From the cell containing the given text, extract its center point as (X, Y) coordinate. 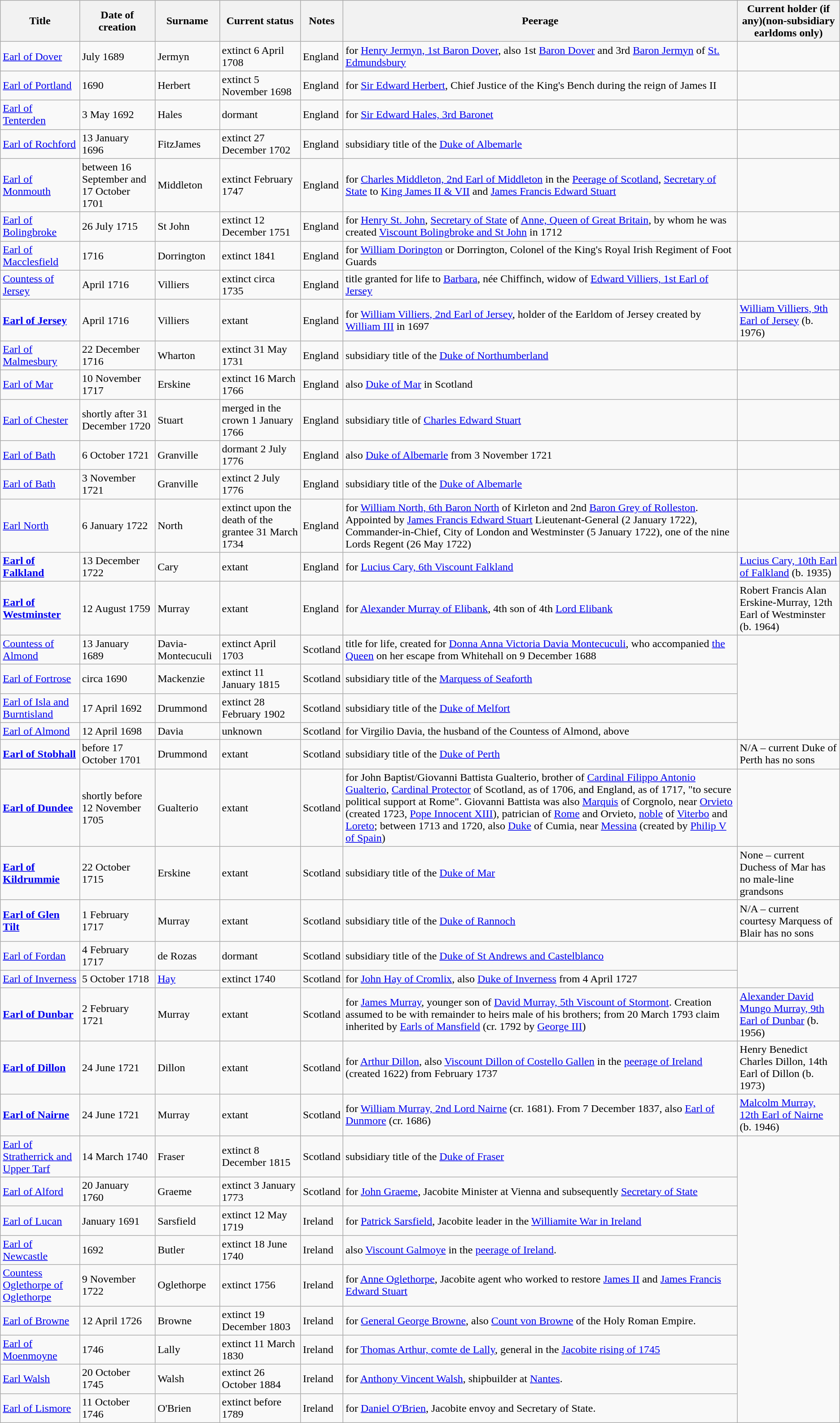
2 February 1721 (118, 1014)
for William Dorington or Dorrington, Colonel of the King's Royal Irish Regiment of Foot Guards (540, 256)
FitzJames (188, 144)
extinct before 1789 (260, 1408)
extinct 3 January 1773 (260, 1192)
January 1691 (118, 1221)
Lucius Cary, 10th Earl of Falkland (b. 1935) (788, 567)
Earl of Moenmoyne (40, 1350)
extinct 26 October 1884 (260, 1379)
for Anne Oglethorpe, Jacobite agent who worked to restore James II and James Francis Edward Stuart (540, 1285)
Wharton (188, 355)
Earl of Dover (40, 57)
extinct 28 February 1902 (260, 708)
3 November 1721 (118, 485)
13 December 1722 (118, 567)
for Alexander Murray of Elibank, 4th son of 4th Lord Elibank (540, 609)
1716 (118, 256)
Earl of Rochford (40, 144)
Earl of Stobhall (40, 754)
for Charles Middleton, 2nd Earl of Middleton in the Peerage of Scotland, Secretary of State to King James II & VII and James Francis Edward Stuart (540, 185)
N/A – current courtesy Marquess of Blair has no sons (788, 920)
Earl of Inverness (40, 979)
13 January 1689 (118, 650)
Graeme (188, 1192)
Earl of Browne (40, 1320)
5 October 1718 (118, 979)
Hales (188, 115)
Peerage (540, 21)
unknown (260, 731)
Herbert (188, 85)
Countess of Jersey (40, 285)
for Thomas Arthur, comte de Lally, general in the Jacobite rising of 1745 (540, 1350)
extinct 12 May 1719 (260, 1221)
extinct 18 June 1740 (260, 1250)
Earl of Newcastle (40, 1250)
Malcolm Murray, 12th Earl of Nairne (b. 1946) (788, 1115)
circa 1690 (118, 679)
Dorrington (188, 256)
extinct 31 May 1731 (260, 355)
1690 (118, 85)
Current holder (if any)(non-subsidiary earldoms only) (788, 21)
extinct circa 1735 (260, 285)
Middleton (188, 185)
26 July 1715 (118, 226)
1746 (118, 1350)
Earl of Lucan (40, 1221)
July 1689 (118, 57)
Fraser (188, 1156)
subsidiary title of the Duke of Melfort (540, 708)
extinct April 1703 (260, 650)
Davia (188, 731)
N/A – current Duke of Perth has no sons (788, 754)
Henry Benedict Charles Dillon, 14th Earl of Dillon (b. 1973) (788, 1068)
Earl of Lismore (40, 1408)
extinct 6 April 1708 (260, 57)
Alexander David Mungo Murray, 9th Earl of Dunbar (b. 1956) (788, 1014)
extinct February 1747 (260, 185)
Date of creation (118, 21)
Earl of Kildrummie (40, 873)
Hay (188, 979)
Stuart (188, 420)
for General George Browne, also Count von Browne of the Holy Roman Empire. (540, 1320)
Earl of Malmesbury (40, 355)
extinct 11 January 1815 (260, 679)
Earl of Chester (40, 420)
14 March 1740 (118, 1156)
Earl of Jersey (40, 320)
subsidiary title of Charles Edward Stuart (540, 420)
Mackenzie (188, 679)
Earl of Westminster (40, 609)
St John (188, 226)
10 November 1717 (118, 384)
subsidiary title of the Duke of Mar (540, 873)
12 April 1698 (118, 731)
for Patrick Sarsfield, Jacobite leader in the Williamite War in Ireland (540, 1221)
Earl North (40, 526)
merged in the crown 1 January 1766 (260, 420)
1 February 1717 (118, 920)
Earl of Bolingbroke (40, 226)
Lally (188, 1350)
Earl of Isla and Burntisland (40, 708)
Current status (260, 21)
extinct 1841 (260, 256)
for John Graeme, Jacobite Minister at Vienna and subsequently Secretary of State (540, 1192)
Robert Francis Alan Erskine-Murray, 12th Earl of Westminster (b. 1964) (788, 609)
for William Villiers, 2nd Earl of Jersey, holder of the Earldom of Jersey created by William III in 1697 (540, 320)
for Henry Jermyn, 1st Baron Dover, also 1st Baron Dover and 3rd Baron Jermyn of St. Edmundsbury (540, 57)
subsidiary title of the Duke of Fraser (540, 1156)
12 April 1726 (118, 1320)
extinct 11 March 1830 (260, 1350)
4 February 1717 (118, 956)
12 August 1759 (118, 609)
22 December 1716 (118, 355)
O'Brien (188, 1408)
Oglethorpe (188, 1285)
Earl of Fortrose (40, 679)
22 October 1715 (118, 873)
11 October 1746 (118, 1408)
extinct 27 December 1702 (260, 144)
17 April 1692 (118, 708)
Countess Oglethorpe of Oglethorpe (40, 1285)
Title (40, 21)
extinct 1740 (260, 979)
Browne (188, 1320)
None – current Duchess of Mar has no male-line grandsons (788, 873)
William Villiers, 9th Earl of Jersey (b. 1976) (788, 320)
extinct 16 March 1766 (260, 384)
Countess of Almond (40, 650)
Earl of Stratherrick and Upper Tarf (40, 1156)
also Duke of Albemarle from 3 November 1721 (540, 455)
1692 (118, 1250)
for John Hay of Cromlix, also Duke of Inverness from 4 April 1727 (540, 979)
Earl of Alford (40, 1192)
for Virgilio Davia, the husband of the Countess of Almond, above (540, 731)
for Sir Edward Hales, 3rd Baronet (540, 115)
20 October 1745 (118, 1379)
subsidiary title of the Marquess of Seaforth (540, 679)
for Henry St. John, Secretary of State of Anne, Queen of Great Britain, by whom he was created Viscount Bolingbroke and St John in 1712 (540, 226)
extinct 12 December 1751 (260, 226)
before 17 October 1701 (118, 754)
Earl of Macclesfield (40, 256)
extinct 8 December 1815 (260, 1156)
Earl of Mar (40, 384)
Earl Walsh (40, 1379)
for Daniel O'Brien, Jacobite envoy and Secretary of State. (540, 1408)
for Sir Edward Herbert, Chief Justice of the King's Bench during the reign of James II (540, 85)
subsidiary title of the Duke of Northumberland (540, 355)
shortly before 12 November 1705 (118, 808)
extinct 5 November 1698 (260, 85)
shortly after 31 December 1720 (118, 420)
subsidiary title of the Duke of Rannoch (540, 920)
extinct 2 July 1776 (260, 485)
title for life, created for Donna Anna Victoria Davia Montecuculi, who accompanied the Queen on her escape from Whitehall on 9 December 1688 (540, 650)
subsidiary title of the Duke of Perth (540, 754)
Earl of Nairne (40, 1115)
extinct 1756 (260, 1285)
Earl of Dunbar (40, 1014)
Notes (321, 21)
Earl of Monmouth (40, 185)
Walsh (188, 1379)
Earl of Portland (40, 85)
Gualterio (188, 808)
Earl of Glen Tilt (40, 920)
subsidiary title of the Duke of St Andrews and Castelblanco (540, 956)
title granted for life to Barbara, née Chiffinch, widow of Edward Villiers, 1st Earl of Jersey (540, 285)
6 January 1722 (118, 526)
Earl of Falkland (40, 567)
extinct 19 December 1803 (260, 1320)
9 November 1722 (118, 1285)
extinct upon the death of the grantee 31 March 1734 (260, 526)
for Lucius Cary, 6th Viscount Falkland (540, 567)
also Viscount Galmoye in the peerage of Ireland. (540, 1250)
Jermyn (188, 57)
3 May 1692 (118, 115)
between 16 September and 17 October 1701 (118, 185)
Surname (188, 21)
Earl of Dundee (40, 808)
dormant 2 July 1776 (260, 455)
Sarsfield (188, 1221)
de Rozas (188, 956)
Davia-Montecuculi (188, 650)
Cary (188, 567)
Butler (188, 1250)
for William Murray, 2nd Lord Nairne (cr. 1681). From 7 December 1837, also Earl of Dunmore (cr. 1686) (540, 1115)
6 October 1721 (118, 455)
Earl of Fordan (40, 956)
13 January 1696 (118, 144)
Earl of Tenterden (40, 115)
for Anthony Vincent Walsh, shipbuilder at Nantes. (540, 1379)
Earl of Dillon (40, 1068)
for Arthur Dillon, also Viscount Dillon of Costello Gallen in the peerage of Ireland (created 1622) from February 1737 (540, 1068)
20 January 1760 (118, 1192)
North (188, 526)
Dillon (188, 1068)
Earl of Almond (40, 731)
also Duke of Mar in Scotland (540, 384)
